Return [x, y] of the center of cell containing provided text 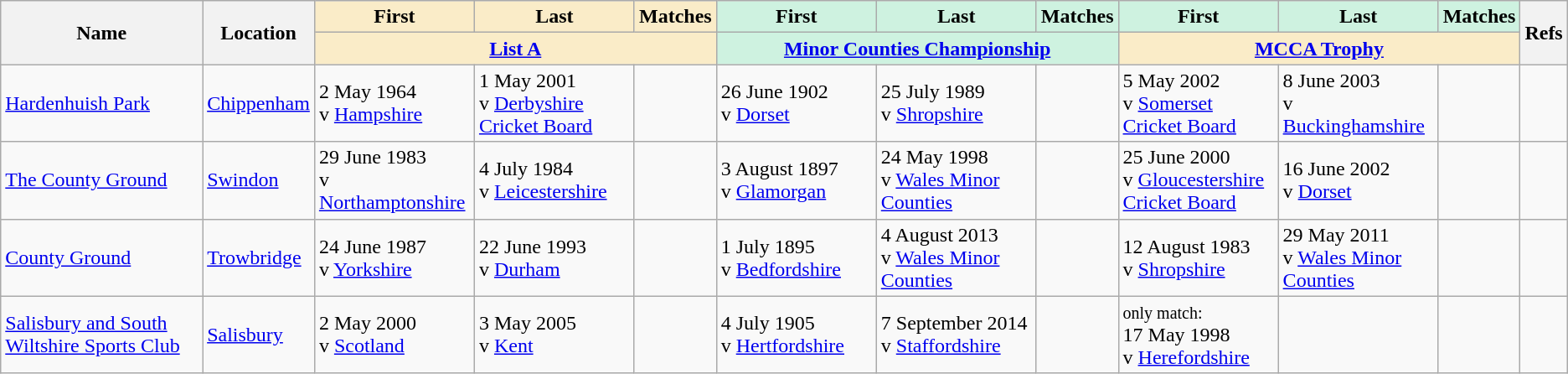
2 May 1964v Hampshire [394, 103]
Hardenhuish Park [102, 103]
3 May 2005v Kent [554, 335]
25 July 1989v Shropshire [957, 103]
Salisbury and South Wiltshire Sports Club [102, 335]
25 June 2000v Gloucestershire Cricket Board [1198, 180]
List A [515, 49]
29 May 2011v Wales Minor Counties [1359, 257]
Location [259, 33]
only match:17 May 1998v Herefordshire [1198, 335]
1 May 2001v Derbyshire Cricket Board [554, 103]
24 May 1998v Wales Minor Counties [957, 180]
County Ground [102, 257]
Minor Counties Championship [917, 49]
Chippenham [259, 103]
29 June 1983v Northamptonshire [394, 180]
Salisbury [259, 335]
4 August 2013v Wales Minor Counties [957, 257]
4 July 1905v Hertfordshire [796, 335]
26 June 1902v Dorset [796, 103]
2 May 2000v Scotland [394, 335]
Swindon [259, 180]
12 August 1983v Shropshire [1198, 257]
1 July 1895v Bedfordshire [796, 257]
8 June 2003v Buckinghamshire [1359, 103]
16 June 2002v Dorset [1359, 180]
The County Ground [102, 180]
5 May 2002v Somerset Cricket Board [1198, 103]
22 June 1993v Durham [554, 257]
4 July 1984v Leicestershire [554, 180]
7 September 2014v Staffordshire [957, 335]
Trowbridge [259, 257]
24 June 1987v Yorkshire [394, 257]
Refs [1544, 33]
3 August 1897v Glamorgan [796, 180]
Name [102, 33]
MCCA Trophy [1319, 49]
